Search for the cell housing the specified text and yield its [X, Y] center coordinate. 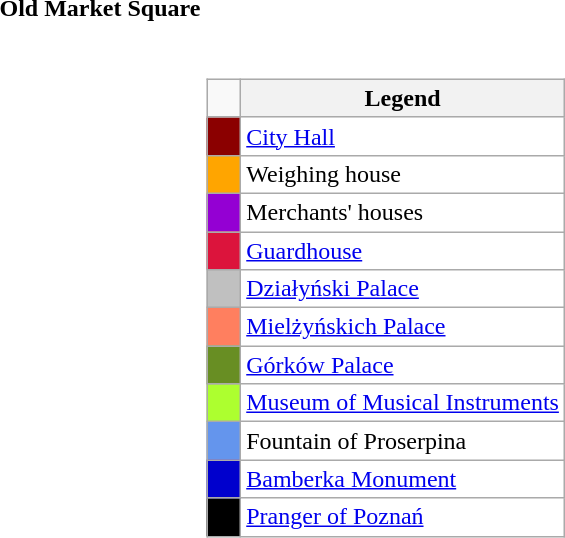
Bamberka Monument [403, 479]
Museum of Musical Instruments [403, 403]
Działyński Palace [403, 289]
Fountain of Proserpina [403, 441]
Legend [403, 98]
Górków Palace [403, 365]
City Hall [403, 136]
Mielżyńskich Palace [403, 327]
Pranger of Poznań [403, 517]
Weighing house [403, 174]
Merchants' houses [403, 212]
Guardhouse [403, 251]
